Capture the cell that displays the provided text and extract its [x, y] central coordinate. 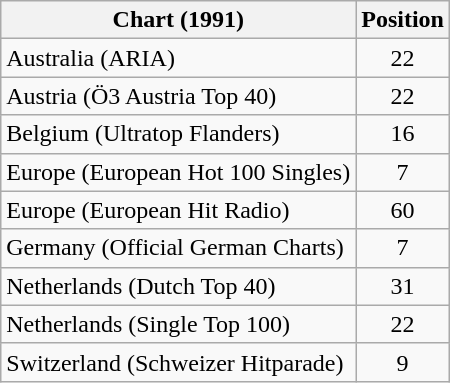
Europe (European Hit Radio) [178, 210]
31 [403, 286]
9 [403, 362]
Belgium (Ultratop Flanders) [178, 134]
Chart (1991) [178, 20]
Netherlands (Single Top 100) [178, 324]
Germany (Official German Charts) [178, 248]
Netherlands (Dutch Top 40) [178, 286]
Australia (ARIA) [178, 58]
Switzerland (Schweizer Hitparade) [178, 362]
Austria (Ö3 Austria Top 40) [178, 96]
60 [403, 210]
Position [403, 20]
16 [403, 134]
Europe (European Hot 100 Singles) [178, 172]
